Return the [x, y] coordinate for the center point of the cell that contains the specified text.  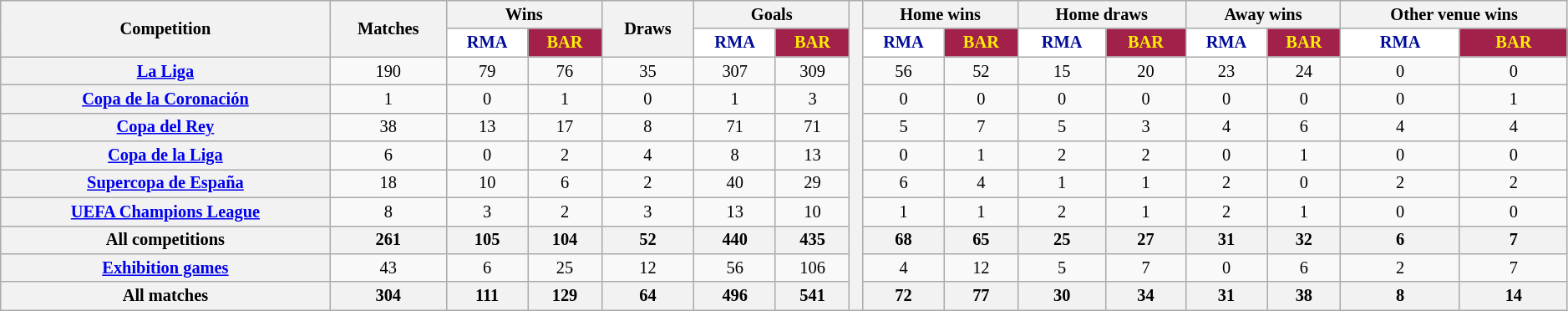
Matches [388, 28]
Other venue wins [1454, 14]
68 [904, 240]
64 [648, 296]
35 [648, 71]
304 [388, 296]
La Liga [165, 71]
Home draws [1101, 14]
29 [812, 183]
All competitions [165, 240]
76 [565, 71]
105 [487, 240]
43 [388, 268]
Wins [524, 14]
All matches [165, 296]
440 [735, 240]
15 [1061, 71]
24 [1304, 71]
541 [812, 296]
Home wins [941, 14]
17 [565, 127]
65 [981, 240]
34 [1146, 296]
UEFA Champions League [165, 212]
Exhibition games [165, 268]
23 [1226, 71]
Away wins [1263, 14]
Draws [648, 28]
77 [981, 296]
261 [388, 240]
Copa del Rey [165, 127]
27 [1146, 240]
30 [1061, 296]
72 [904, 296]
104 [565, 240]
40 [735, 183]
Copa de la Liga [165, 155]
20 [1146, 71]
Copa de la Coronación [165, 99]
129 [565, 296]
14 [1514, 296]
435 [812, 240]
111 [487, 296]
309 [812, 71]
106 [812, 268]
190 [388, 71]
18 [388, 183]
Goals [772, 14]
Competition [165, 28]
79 [487, 71]
32 [1304, 240]
496 [735, 296]
307 [735, 71]
Supercopa de España [165, 183]
